From the cell containing the given text, extract its center point as [x, y] coordinate. 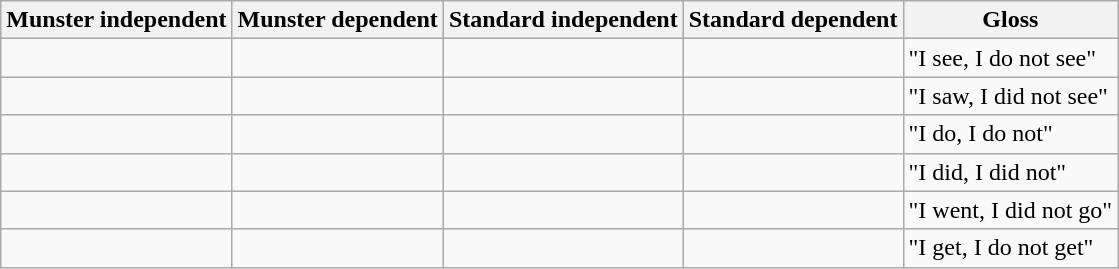
"I get, I do not get" [1010, 248]
Standard independent [563, 20]
"I went, I did not go" [1010, 210]
"I did, I did not" [1010, 172]
Munster dependent [338, 20]
Standard dependent [793, 20]
Gloss [1010, 20]
Munster independent [116, 20]
"I saw, I did not see" [1010, 96]
"I do, I do not" [1010, 134]
"I see, I do not see" [1010, 58]
